Return (X, Y) of the center of cell containing provided text 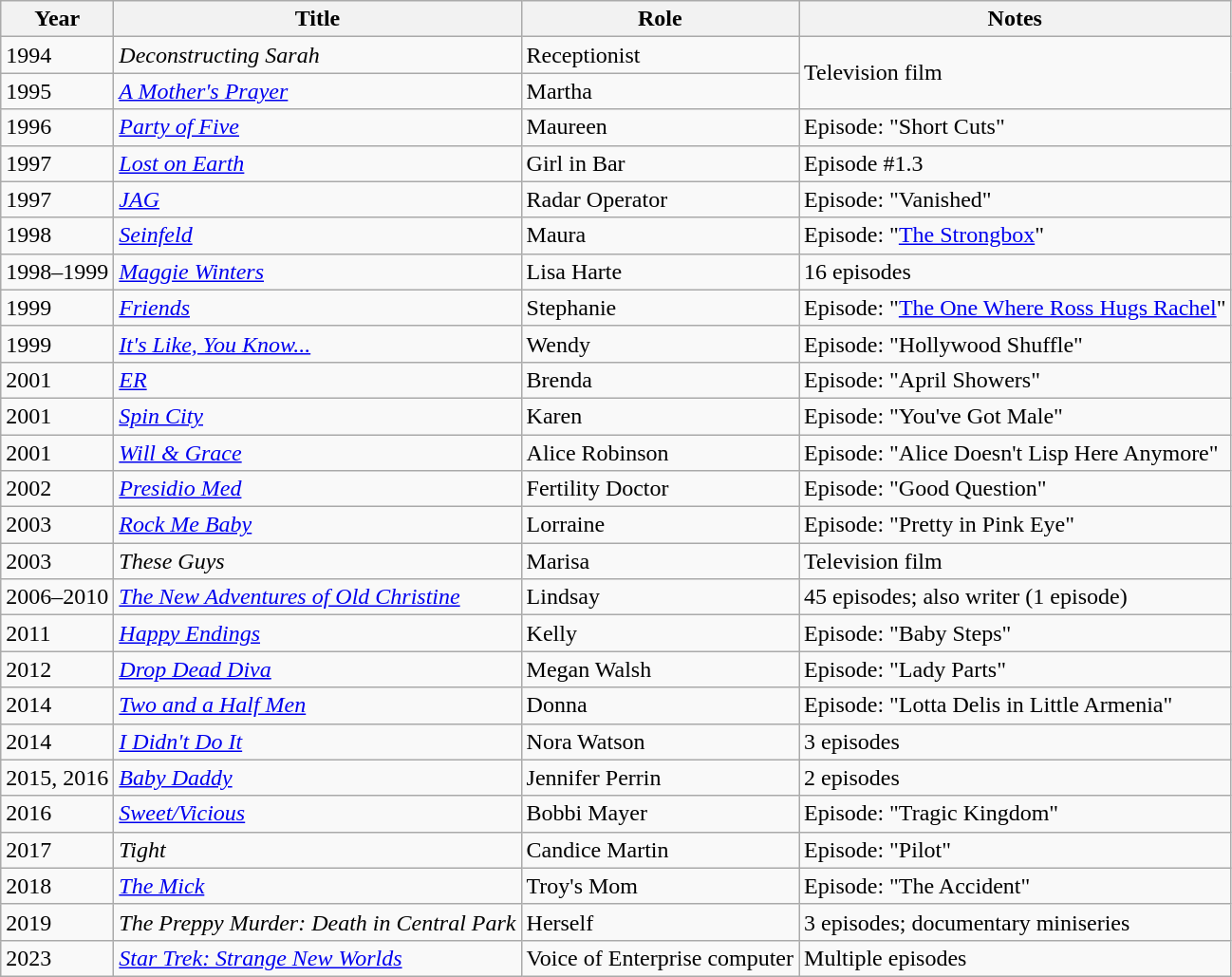
Title (317, 19)
Episode #1.3 (1016, 163)
Episode: "Vanished" (1016, 199)
Karen (661, 416)
Two and a Half Men (317, 705)
Episode: "Alice Doesn't Lisp Here Anymore" (1016, 453)
Episode: "Good Question" (1016, 489)
Sweet/Vicious (317, 814)
Maggie Winters (317, 272)
Stephanie (661, 308)
Lost on Earth (317, 163)
Episode: "The Strongbox" (1016, 235)
Maureen (661, 127)
Episode: "Lotta Delis in Little Armenia" (1016, 705)
1995 (57, 91)
Episode: "The Accident" (1016, 886)
ER (317, 380)
Episode: "Tragic Kingdom" (1016, 814)
Star Trek: Strange New Worlds (317, 958)
Voice of Enterprise computer (661, 958)
Presidio Med (317, 489)
2002 (57, 489)
2006–2010 (57, 597)
Spin City (317, 416)
JAG (317, 199)
Multiple episodes (1016, 958)
Candice Martin (661, 850)
Deconstructing Sarah (317, 55)
Lindsay (661, 597)
2015, 2016 (57, 778)
Alice Robinson (661, 453)
Episode: "The One Where Ross Hugs Rachel" (1016, 308)
Troy's Mom (661, 886)
Episode: "Baby Steps" (1016, 633)
Fertility Doctor (661, 489)
Lorraine (661, 525)
3 episodes; documentary miniseries (1016, 922)
Episode: "April Showers" (1016, 380)
Episode: "Pilot" (1016, 850)
Year (57, 19)
These Guys (317, 561)
Receptionist (661, 55)
1994 (57, 55)
Will & Grace (317, 453)
Role (661, 19)
1998–1999 (57, 272)
2011 (57, 633)
Marisa (661, 561)
Friends (317, 308)
Bobbi Mayer (661, 814)
The New Adventures of Old Christine (317, 597)
The Mick (317, 886)
Herself (661, 922)
Happy Endings (317, 633)
Notes (1016, 19)
I Didn't Do It (317, 742)
Lisa Harte (661, 272)
Episode: "You've Got Male" (1016, 416)
Kelly (661, 633)
Rock Me Baby (317, 525)
1996 (57, 127)
45 episodes; also writer (1 episode) (1016, 597)
Wendy (661, 344)
1998 (57, 235)
2023 (57, 958)
16 episodes (1016, 272)
3 episodes (1016, 742)
Drop Dead Diva (317, 669)
Martha (661, 91)
Party of Five (317, 127)
2017 (57, 850)
Tight (317, 850)
2018 (57, 886)
It's Like, You Know... (317, 344)
Girl in Bar (661, 163)
Radar Operator (661, 199)
Brenda (661, 380)
Episode: "Hollywood Shuffle" (1016, 344)
Episode: "Short Cuts" (1016, 127)
2016 (57, 814)
A Mother's Prayer (317, 91)
2012 (57, 669)
2 episodes (1016, 778)
Donna (661, 705)
Baby Daddy (317, 778)
Megan Walsh (661, 669)
The Preppy Murder: Death in Central Park (317, 922)
Seinfeld (317, 235)
Nora Watson (661, 742)
2019 (57, 922)
Episode: "Pretty in Pink Eye" (1016, 525)
Jennifer Perrin (661, 778)
Maura (661, 235)
Episode: "Lady Parts" (1016, 669)
